Pinpoint the cell where the given text exists, returning its (X, Y) midpoint coordinate. 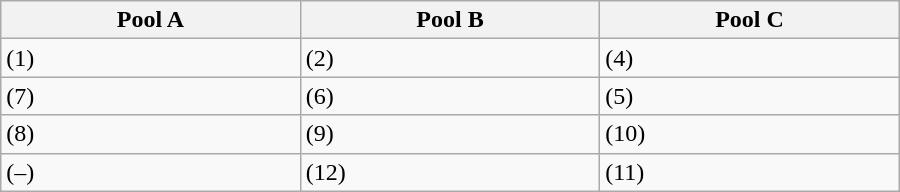
(4) (750, 58)
(1) (150, 58)
(–) (150, 172)
(10) (750, 134)
(12) (450, 172)
(7) (150, 96)
(9) (450, 134)
(11) (750, 172)
Pool B (450, 20)
(8) (150, 134)
(5) (750, 96)
(6) (450, 96)
Pool C (750, 20)
(2) (450, 58)
Pool A (150, 20)
